Find where the given text appears and provide that cell's center as (X, Y) coordinate. 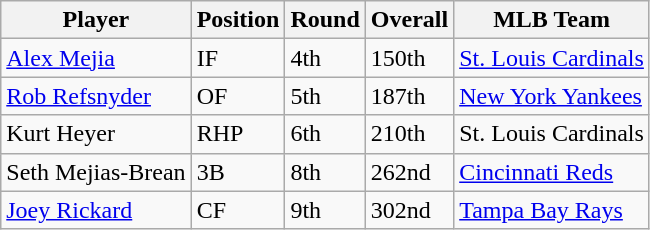
New York Yankees (552, 96)
OF (238, 96)
RHP (238, 134)
Kurt Heyer (96, 134)
150th (409, 58)
4th (325, 58)
Player (96, 20)
302nd (409, 210)
Position (238, 20)
9th (325, 210)
CF (238, 210)
187th (409, 96)
5th (325, 96)
IF (238, 58)
Tampa Bay Rays (552, 210)
3B (238, 172)
Round (325, 20)
Joey Rickard (96, 210)
Rob Refsnyder (96, 96)
262nd (409, 172)
Seth Mejias-Brean (96, 172)
8th (325, 172)
210th (409, 134)
Overall (409, 20)
Alex Mejia (96, 58)
Cincinnati Reds (552, 172)
6th (325, 134)
MLB Team (552, 20)
